Identify which cell holds the provided text, then report its [x, y] central coordinate. 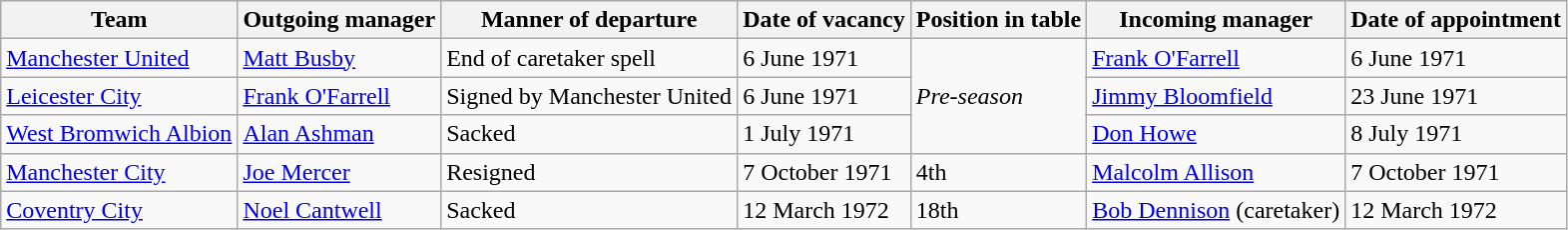
Leicester City [120, 96]
4th [998, 172]
Position in table [998, 20]
Joe Mercer [339, 172]
End of caretaker spell [589, 58]
Team [120, 20]
23 June 1971 [1456, 96]
Manchester United [120, 58]
Outgoing manager [339, 20]
Manchester City [120, 172]
Bob Dennison (caretaker) [1216, 210]
Matt Busby [339, 58]
Incoming manager [1216, 20]
West Bromwich Albion [120, 134]
Manner of departure [589, 20]
Malcolm Allison [1216, 172]
Coventry City [120, 210]
Date of vacancy [824, 20]
Alan Ashman [339, 134]
Resigned [589, 172]
Pre-season [998, 96]
Date of appointment [1456, 20]
8 July 1971 [1456, 134]
Jimmy Bloomfield [1216, 96]
18th [998, 210]
Noel Cantwell [339, 210]
Don Howe [1216, 134]
Signed by Manchester United [589, 96]
1 July 1971 [824, 134]
